Scan for the cell matching the given text and deliver its [X, Y] coordinate at center. 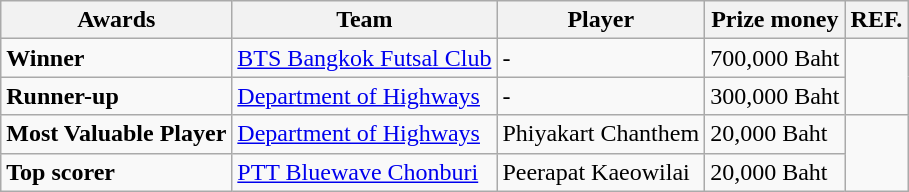
Peerapat Kaeowilai [601, 172]
Top scorer [116, 172]
Team [364, 20]
PTT Bluewave Chonburi [364, 172]
300,000 Baht [775, 96]
Player [601, 20]
Prize money [775, 20]
Winner [116, 58]
Phiyakart Chanthem [601, 134]
700,000 Baht [775, 58]
Most Valuable Player [116, 134]
REF. [876, 20]
BTS Bangkok Futsal Club [364, 58]
Awards [116, 20]
Runner-up [116, 96]
